Capture the cell that displays the provided text and extract its (X, Y) central coordinate. 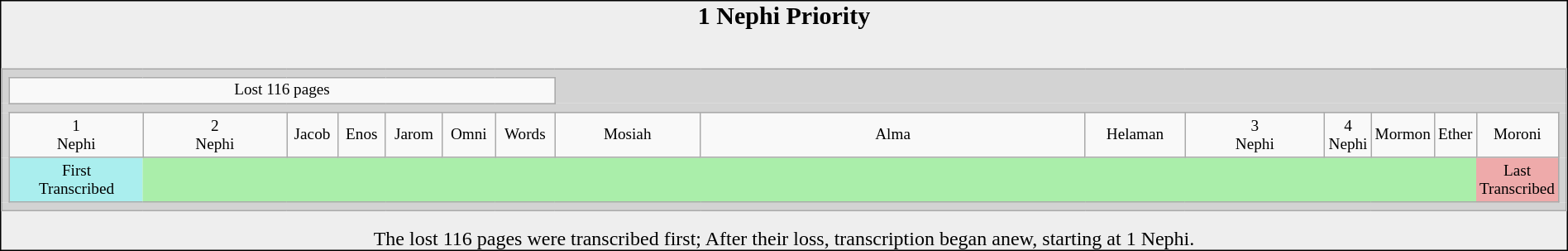
Alma (893, 135)
1 Nephi Priority (784, 16)
2Nephi (215, 135)
Helaman (1135, 135)
Moroni (1518, 135)
FirstTranscribed (76, 180)
Mosiah (628, 135)
4Nephi (1348, 135)
Jacob (313, 135)
LastTranscribed (1518, 180)
Mormon (1403, 135)
Ether (1456, 135)
Jarom (414, 135)
Lost 116 pages (281, 91)
Words (525, 135)
3Nephi (1255, 135)
1Nephi (76, 135)
Enos (361, 135)
Omni (469, 135)
